Extract the (x, y) coordinate from the center of the cell holding the provided text.  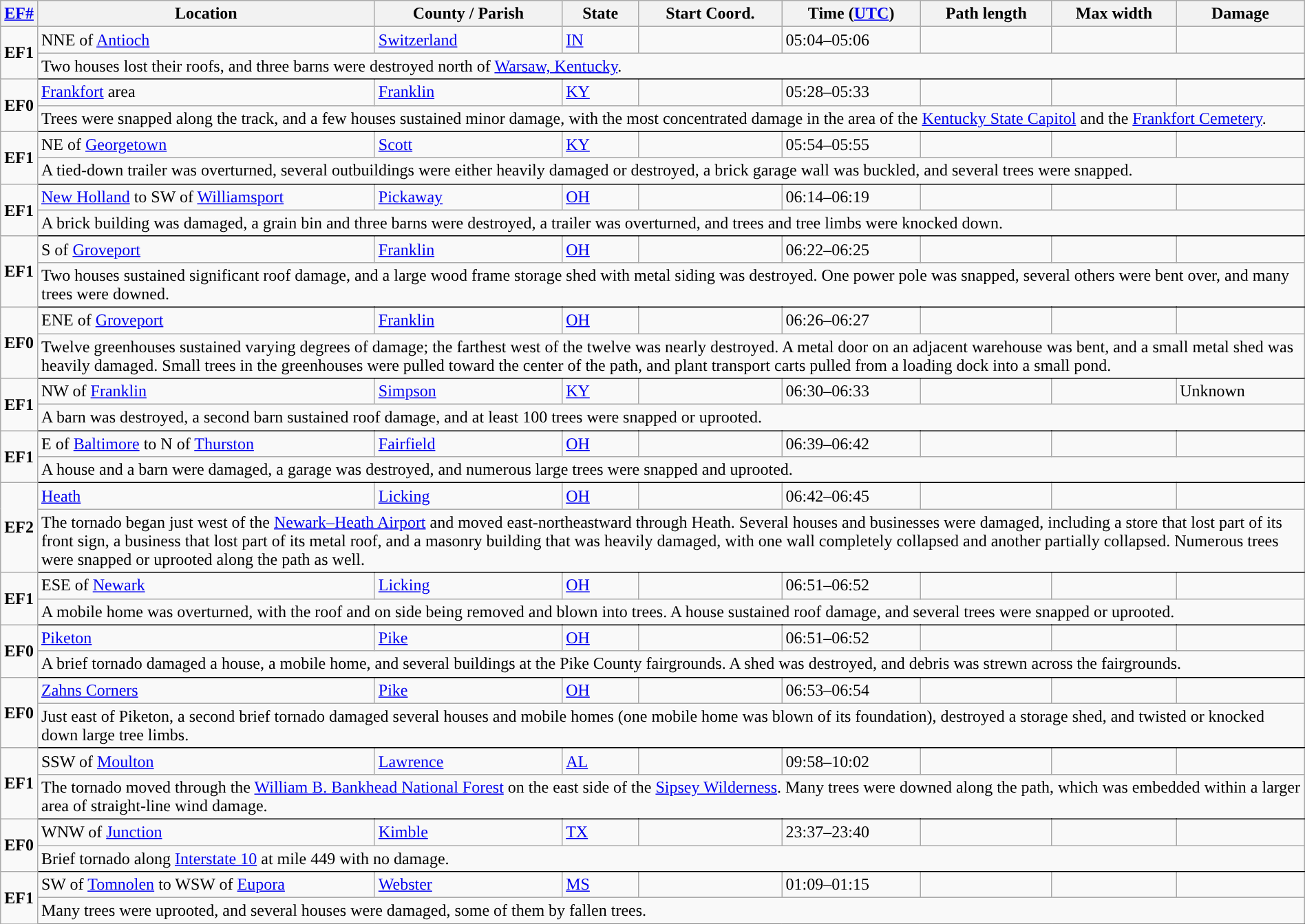
State (600, 14)
NW of Franklin (206, 391)
Damage (1240, 14)
EF2 (19, 528)
County / Parish (468, 14)
Piketon (206, 638)
06:30–06:33 (851, 391)
Switzerland (468, 40)
Pickaway (468, 197)
Fairfield (468, 444)
01:09–01:15 (851, 885)
Path length (986, 14)
NE of Georgetown (206, 144)
A barn was destroyed, a second barn sustained roof damage, and at least 100 trees were snapped or uprooted. (670, 418)
Start Coord. (710, 14)
Unknown (1240, 391)
AL (600, 761)
23:37–23:40 (851, 832)
Frankfort area (206, 92)
Brief tornado along Interstate 10 at mile 449 with no damage. (670, 858)
Max width (1114, 14)
06:26–06:27 (851, 320)
ESE of Newark (206, 585)
09:58–10:02 (851, 761)
06:22–06:25 (851, 249)
Two houses lost their roofs, and three barns were destroyed north of Warsaw, Kentucky. (670, 66)
05:54–05:55 (851, 144)
06:42–06:45 (851, 496)
Simpson (468, 391)
IN (600, 40)
Heath (206, 496)
Scott (468, 144)
SSW of Moulton (206, 761)
Many trees were uprooted, and several houses were damaged, some of them by fallen trees. (670, 911)
ENE of Groveport (206, 320)
Lawrence (468, 761)
NNE of Antioch (206, 40)
SW of Tomnolen to WSW of Eupora (206, 885)
A house and a barn were damaged, a garage was destroyed, and numerous large trees were snapped and uprooted. (670, 470)
EF# (19, 14)
Webster (468, 885)
Kimble (468, 832)
WNW of Junction (206, 832)
05:28–05:33 (851, 92)
MS (600, 885)
Time (UTC) (851, 14)
06:14–06:19 (851, 197)
Location (206, 14)
06:53–06:54 (851, 690)
Zahns Corners (206, 690)
06:39–06:42 (851, 444)
TX (600, 832)
E of Baltimore to N of Thurston (206, 444)
05:04–05:06 (851, 40)
New Holland to SW of Williamsport (206, 197)
S of Groveport (206, 249)
A brick building was damaged, a grain bin and three barns were destroyed, a trailer was overturned, and trees and tree limbs were knocked down. (670, 223)
